Locate the cell with the specified text and output its [x, y] center coordinate. 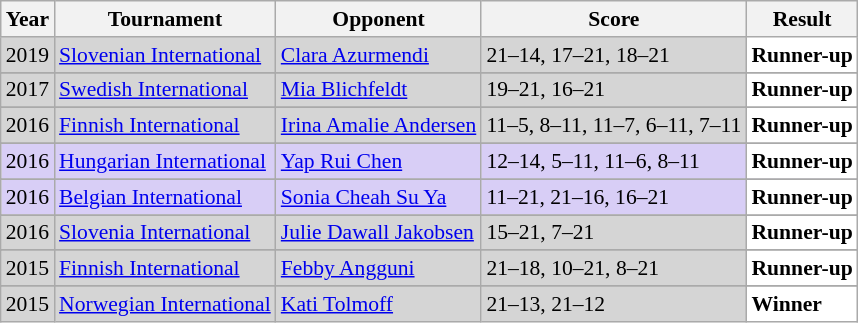
Norwegian International [165, 304]
11–5, 8–11, 11–7, 6–11, 7–11 [614, 126]
2019 [28, 55]
Winner [802, 304]
11–21, 21–16, 16–21 [614, 197]
Sonia Cheah Su Ya [379, 197]
Mia Blichfeldt [379, 90]
Belgian International [165, 197]
12–14, 5–11, 11–6, 8–11 [614, 162]
Julie Dawall Jakobsen [379, 233]
Opponent [379, 19]
Slovenian International [165, 55]
Swedish International [165, 90]
Hungarian International [165, 162]
Slovenia International [165, 233]
Yap Rui Chen [379, 162]
Kati Tolmoff [379, 304]
15–21, 7–21 [614, 233]
Result [802, 19]
2017 [28, 90]
21–18, 10–21, 8–21 [614, 269]
21–13, 21–12 [614, 304]
21–14, 17–21, 18–21 [614, 55]
Irina Amalie Andersen [379, 126]
Tournament [165, 19]
Year [28, 19]
Febby Angguni [379, 269]
Score [614, 19]
Clara Azurmendi [379, 55]
19–21, 16–21 [614, 90]
